For the text-containing cell, return its midpoint in [X, Y] coordinate format. 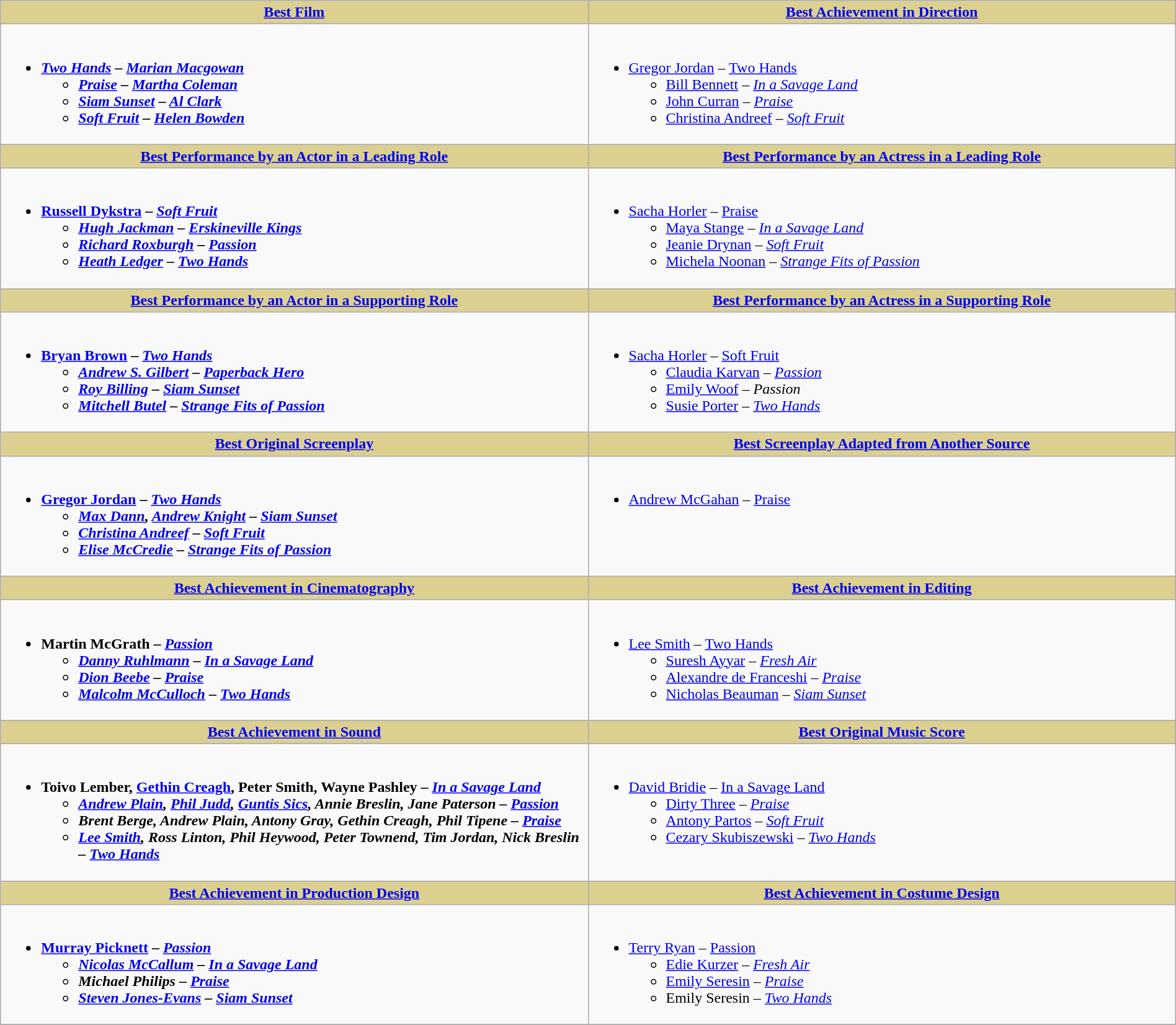
Best Achievement in Sound [294, 732]
Best Achievement in Direction [882, 12]
Gregor Jordan – Two HandsMax Dann, Andrew Knight – Siam SunsetChristina Andreef – Soft FruitElise McCredie – Strange Fits of Passion [294, 516]
Sacha Horler – PraiseMaya Stange – In a Savage LandJeanie Drynan – Soft FruitMichela Noonan – Strange Fits of Passion [882, 228]
Best Achievement in Costume Design [882, 892]
Best Performance by an Actor in a Supporting Role [294, 300]
Best Performance by an Actress in a Supporting Role [882, 300]
Terry Ryan – PassionEdie Kurzer – Fresh AirEmily Seresin – PraiseEmily Seresin – Two Hands [882, 965]
Best Achievement in Production Design [294, 892]
Best Performance by an Actress in a Leading Role [882, 156]
Best Screenplay Adapted from Another Source [882, 444]
Best Achievement in Cinematography [294, 588]
David Bridie – In a Savage LandDirty Three – PraiseAntony Partos – Soft FruitCezary Skubiszewski – Two Hands [882, 812]
Sacha Horler – Soft FruitClaudia Karvan – PassionEmily Woof – PassionSusie Porter – Two Hands [882, 372]
Two Hands – Marian MacgowanPraise – Martha ColemanSiam Sunset – Al ClarkSoft Fruit – Helen Bowden [294, 84]
Gregor Jordan – Two HandsBill Bennett – In a Savage LandJohn Curran – PraiseChristina Andreef – Soft Fruit [882, 84]
Best Film [294, 12]
Best Performance by an Actor in a Leading Role [294, 156]
Martin McGrath – PassionDanny Ruhlmann – In a Savage LandDion Beebe – PraiseMalcolm McCulloch – Two Hands [294, 660]
Best Original Music Score [882, 732]
Andrew McGahan – Praise [882, 516]
Best Achievement in Editing [882, 588]
Lee Smith – Two HandsSuresh Ayyar – Fresh AirAlexandre de Franceshi – PraiseNicholas Beauman – Siam Sunset [882, 660]
Murray Picknett – PassionNicolas McCallum – In a Savage LandMichael Philips – PraiseSteven Jones-Evans – Siam Sunset [294, 965]
Bryan Brown – Two HandsAndrew S. Gilbert – Paperback HeroRoy Billing – Siam SunsetMitchell Butel – Strange Fits of Passion [294, 372]
Best Original Screenplay [294, 444]
Russell Dykstra – Soft FruitHugh Jackman – Erskineville KingsRichard Roxburgh – PassionHeath Ledger – Two Hands [294, 228]
